Extract the (x, y) coordinate from the center of the cell holding the provided text.  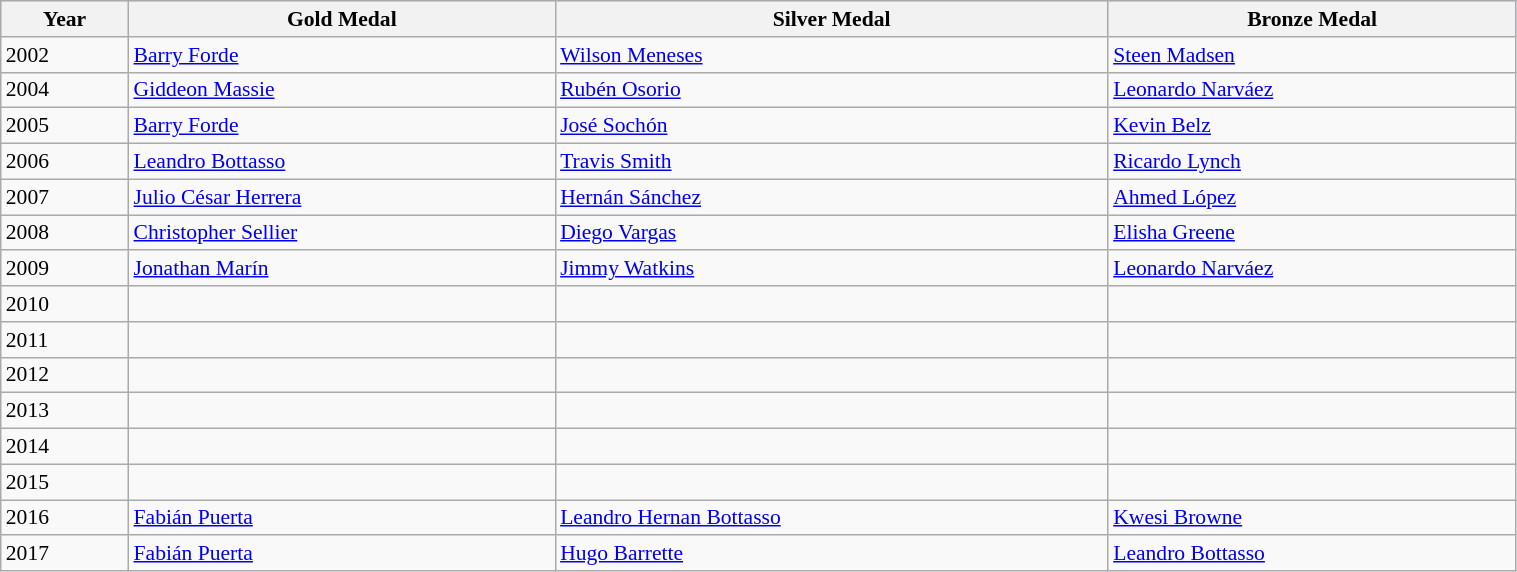
Rubén Osorio (832, 90)
Ricardo Lynch (1312, 162)
Christopher Sellier (342, 233)
2009 (65, 269)
Travis Smith (832, 162)
2016 (65, 518)
Jonathan Marín (342, 269)
2002 (65, 55)
2006 (65, 162)
Steen Madsen (1312, 55)
Kwesi Browne (1312, 518)
2005 (65, 126)
Julio César Herrera (342, 197)
Ahmed López (1312, 197)
2004 (65, 90)
2010 (65, 304)
Gold Medal (342, 19)
2015 (65, 482)
Kevin Belz (1312, 126)
Jimmy Watkins (832, 269)
2007 (65, 197)
Wilson Meneses (832, 55)
2017 (65, 554)
2008 (65, 233)
Giddeon Massie (342, 90)
Diego Vargas (832, 233)
2014 (65, 447)
2012 (65, 375)
Hugo Barrette (832, 554)
Silver Medal (832, 19)
2013 (65, 411)
Hernán Sánchez (832, 197)
Leandro Hernan Bottasso (832, 518)
José Sochón (832, 126)
Bronze Medal (1312, 19)
Elisha Greene (1312, 233)
Year (65, 19)
2011 (65, 340)
